From the cell containing the given text, extract its center point as [x, y] coordinate. 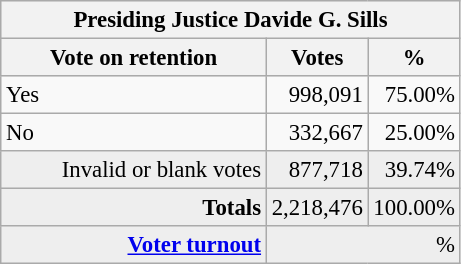
No [134, 133]
Invalid or blank votes [134, 170]
75.00% [414, 95]
Voter turnout [134, 245]
Presiding Justice Davide G. Sills [231, 20]
39.74% [414, 170]
332,667 [317, 133]
998,091 [317, 95]
Vote on retention [134, 58]
25.00% [414, 133]
100.00% [414, 208]
Totals [134, 208]
Yes [134, 95]
Votes [317, 58]
877,718 [317, 170]
2,218,476 [317, 208]
